Identify which cell holds the provided text, then report its [X, Y] central coordinate. 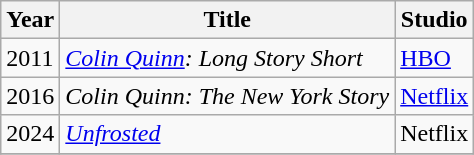
Colin Quinn: The New York Story [228, 96]
Year [30, 20]
Colin Quinn: Long Story Short [228, 58]
Unfrosted [228, 134]
HBO [434, 58]
Title [228, 20]
2011 [30, 58]
Studio [434, 20]
2024 [30, 134]
2016 [30, 96]
